Identify which cell holds the provided text, then report its [X, Y] central coordinate. 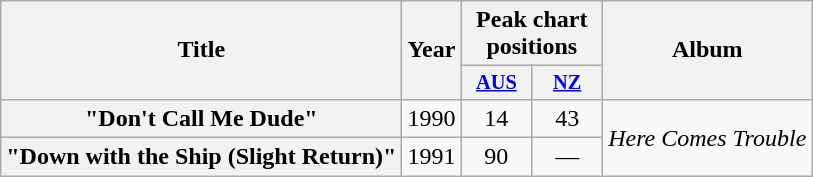
AUS [496, 83]
43 [568, 118]
"Down with the Ship (Slight Return)" [202, 157]
— [568, 157]
Here Comes Trouble [708, 137]
Year [432, 50]
1990 [432, 118]
Album [708, 50]
Title [202, 50]
Peak chart positions [532, 34]
14 [496, 118]
"Don't Call Me Dude" [202, 118]
1991 [432, 157]
NZ [568, 83]
90 [496, 157]
